Extract the [X, Y] coordinate from the center of the cell holding the provided text.  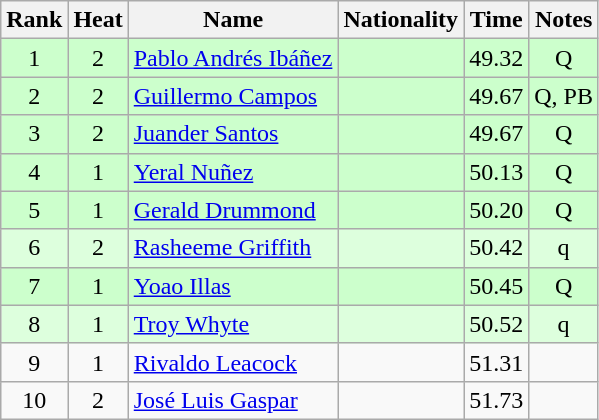
Gerald Drummond [233, 210]
Troy Whyte [233, 324]
51.31 [496, 362]
4 [34, 172]
3 [34, 134]
Rivaldo Leacock [233, 362]
Notes [564, 20]
10 [34, 400]
7 [34, 286]
50.45 [496, 286]
Juander Santos [233, 134]
Heat [98, 20]
50.42 [496, 248]
Yoao Illas [233, 286]
Q, PB [564, 96]
50.13 [496, 172]
50.20 [496, 210]
6 [34, 248]
50.52 [496, 324]
Rasheeme Griffith [233, 248]
5 [34, 210]
Rank [34, 20]
Guillermo Campos [233, 96]
51.73 [496, 400]
Time [496, 20]
49.32 [496, 58]
Name [233, 20]
9 [34, 362]
Nationality [401, 20]
Yeral Nuñez [233, 172]
Pablo Andrés Ibáñez [233, 58]
8 [34, 324]
José Luis Gaspar [233, 400]
